Detect which cell encompasses the target text, then output its [x, y] center coordinate. 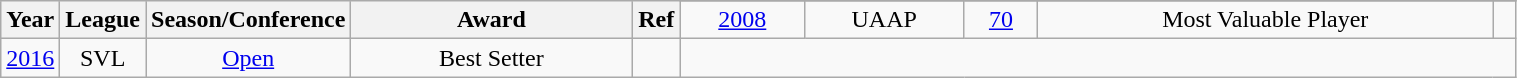
2008 [742, 20]
Best Setter [492, 58]
Season/Conference [248, 20]
SVL [103, 58]
League [103, 20]
2016 [30, 58]
Award [492, 20]
Year [30, 20]
70 [1000, 20]
UAAP [884, 20]
Open [248, 58]
Ref [656, 20]
Most Valuable Player [1266, 20]
